Scan for the cell matching the given text and deliver its [x, y] coordinate at center. 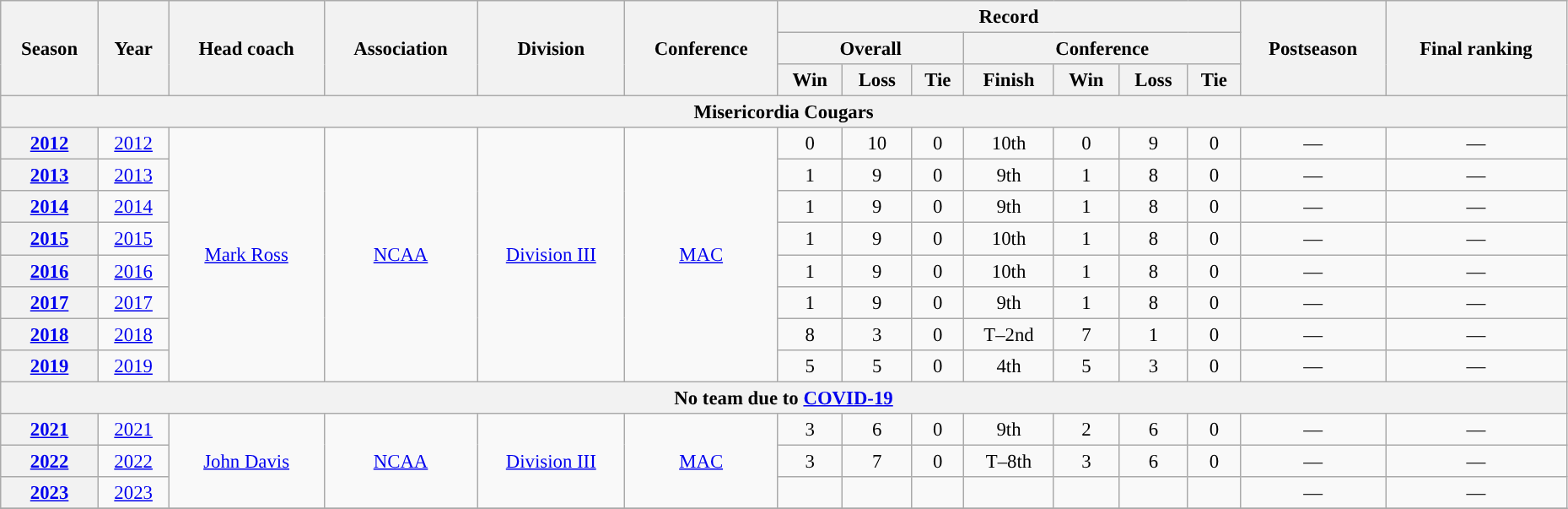
Head coach [246, 49]
Record [1009, 17]
Overall [870, 49]
Season [50, 49]
Mark Ross [246, 255]
T–2nd [1009, 334]
Postseason [1312, 49]
Misericordia Cougars [784, 112]
10 [877, 143]
Final ranking [1476, 49]
John Davis [246, 461]
Finish [1009, 80]
T–8th [1009, 461]
Association [401, 49]
4th [1009, 366]
2 [1086, 430]
No team due to COVID-19 [784, 398]
Division [552, 49]
Year [133, 49]
